Return the (x, y) coordinate for the center point of the cell that contains the specified text.  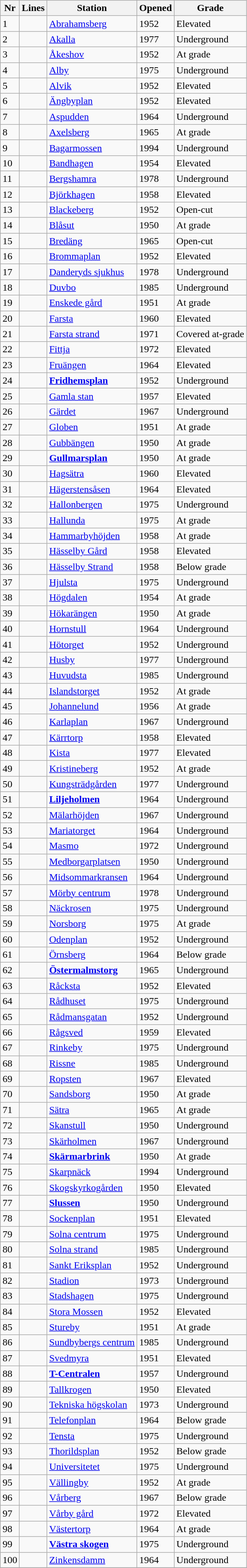
Näckrosen (92, 908)
86 (10, 1343)
Zinkensdamm (92, 1560)
11 (10, 179)
73 (10, 1141)
Islandstorget (92, 691)
Sankt Eriksplan (92, 1265)
50 (10, 784)
Brommaplan (92, 256)
Blåsut (92, 225)
Östermalmstorg (92, 970)
Bergshamra (92, 179)
37 (10, 582)
14 (10, 225)
Solna centrum (92, 1234)
Sockenplan (92, 1219)
49 (10, 769)
77 (10, 1203)
Åkeshov (92, 55)
82 (10, 1281)
18 (10, 287)
91 (10, 1420)
Abrahamsberg (92, 24)
94 (10, 1467)
Gärdet (92, 411)
57 (10, 892)
40 (10, 629)
21 (10, 334)
Fruängen (92, 365)
Universitetet (92, 1467)
38 (10, 598)
Västertorp (92, 1529)
Stadshagen (92, 1296)
35 (10, 551)
Vårby gård (92, 1513)
Masmo (92, 846)
Råcksta (92, 986)
Rissne (92, 1063)
47 (10, 738)
5 (10, 86)
Hammarbyhöjden (92, 536)
Husby (92, 660)
95 (10, 1482)
Ängbyplan (92, 101)
T-Centralen (92, 1374)
46 (10, 722)
Mälarhöjden (92, 815)
54 (10, 846)
Johannelund (92, 707)
61 (10, 955)
31 (10, 489)
12 (10, 194)
76 (10, 1188)
Huvudsta (92, 675)
Svedmyra (92, 1358)
Bredäng (92, 241)
6 (10, 101)
36 (10, 567)
23 (10, 365)
1971 (155, 334)
1959 (155, 1032)
30 (10, 474)
Alvik (92, 86)
27 (10, 427)
9 (10, 148)
22 (10, 349)
Rågsved (92, 1032)
Danderyds sjukhus (92, 272)
Telefonplan (92, 1420)
Hässelby Gård (92, 551)
Hallunda (92, 520)
Karlaplan (92, 722)
Midsommarkransen (92, 877)
Solna strand (92, 1250)
Station (92, 8)
28 (10, 442)
Hjulsta (92, 582)
Aspudden (92, 117)
Vällingby (92, 1482)
3 (10, 55)
Skärholmen (92, 1141)
Globen (92, 427)
78 (10, 1219)
Axelsberg (92, 132)
55 (10, 861)
93 (10, 1451)
Stora Mossen (92, 1312)
69 (10, 1079)
51 (10, 799)
Gamla stan (92, 396)
Medborgarplatsen (92, 861)
Slussen (92, 1203)
84 (10, 1312)
19 (10, 303)
99 (10, 1544)
81 (10, 1265)
Kista (92, 753)
10 (10, 163)
83 (10, 1296)
92 (10, 1435)
58 (10, 908)
Mörby centrum (92, 892)
Skanstull (92, 1125)
62 (10, 970)
1 (10, 24)
Högdalen (92, 598)
Västra skogen (92, 1544)
4 (10, 70)
Hägerstensåsen (92, 489)
8 (10, 132)
52 (10, 815)
Sätra (92, 1110)
Blackeberg (92, 210)
Stadion (92, 1281)
15 (10, 241)
Hökarängen (92, 613)
Kristineberg (92, 769)
Hötorget (92, 644)
Kärrtorp (92, 738)
48 (10, 753)
Örnsberg (92, 955)
39 (10, 613)
98 (10, 1529)
Vårberg (92, 1498)
Enskede gård (92, 303)
Hässelby Strand (92, 567)
Rådmansgatan (92, 1017)
Skogskyrkogården (92, 1188)
13 (10, 210)
Odenplan (92, 939)
Farsta (92, 318)
Stureby (92, 1327)
Hallonbergen (92, 505)
Alby (92, 70)
85 (10, 1327)
75 (10, 1172)
66 (10, 1032)
Tekniska högskolan (92, 1405)
89 (10, 1389)
Bagarmossen (92, 148)
Skärmarbrink (92, 1156)
96 (10, 1498)
45 (10, 707)
Björkhagen (92, 194)
Mariatorget (92, 830)
Tensta (92, 1435)
7 (10, 117)
43 (10, 675)
1956 (155, 707)
33 (10, 520)
70 (10, 1094)
34 (10, 536)
24 (10, 380)
67 (10, 1048)
68 (10, 1063)
Fittja (92, 349)
59 (10, 923)
Rinkeby (92, 1048)
87 (10, 1358)
Nr (10, 8)
Ropsten (92, 1079)
Lines (33, 8)
32 (10, 505)
Liljeholmen (92, 799)
80 (10, 1250)
Gullmarsplan (92, 458)
Covered at-grade (211, 334)
Sandsborg (92, 1094)
100 (10, 1560)
26 (10, 411)
Duvbo (92, 287)
74 (10, 1156)
Gubbängen (92, 442)
16 (10, 256)
20 (10, 318)
65 (10, 1017)
88 (10, 1374)
56 (10, 877)
63 (10, 986)
Norsborg (92, 923)
Bandhagen (92, 163)
Kungsträdgården (92, 784)
Fridhemsplan (92, 380)
Thorildsplan (92, 1451)
Tallkrogen (92, 1389)
64 (10, 1001)
Opened (155, 8)
79 (10, 1234)
44 (10, 691)
Sundbybergs centrum (92, 1343)
Akalla (92, 39)
97 (10, 1513)
60 (10, 939)
Skarpnäck (92, 1172)
90 (10, 1405)
72 (10, 1125)
Rådhuset (92, 1001)
Farsta strand (92, 334)
71 (10, 1110)
25 (10, 396)
42 (10, 660)
29 (10, 458)
Grade (211, 8)
41 (10, 644)
53 (10, 830)
17 (10, 272)
Hagsätra (92, 474)
2 (10, 39)
Hornstull (92, 629)
